Provide the (x, y) coordinate of the cell's center where the given text is located.  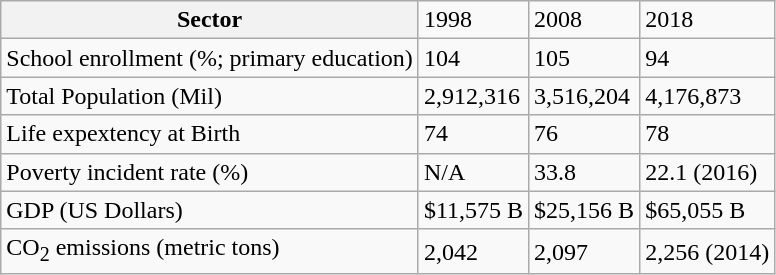
94 (708, 58)
2018 (708, 20)
CO2 emissions (metric tons) (210, 251)
2,042 (473, 251)
Sector (210, 20)
76 (584, 134)
Poverty incident rate (%) (210, 172)
104 (473, 58)
2,912,316 (473, 96)
2,097 (584, 251)
33.8 (584, 172)
78 (708, 134)
22.1 (2016) (708, 172)
N/A (473, 172)
74 (473, 134)
2008 (584, 20)
2,256 (2014) (708, 251)
$11,575 B (473, 210)
Total Population (Mil) (210, 96)
4,176,873 (708, 96)
GDP (US Dollars) (210, 210)
1998 (473, 20)
School enrollment (%; primary education) (210, 58)
Life expextency at Birth (210, 134)
3,516,204 (584, 96)
105 (584, 58)
$25,156 B (584, 210)
$65,055 B (708, 210)
